From the cell containing the given text, extract its center point as [X, Y] coordinate. 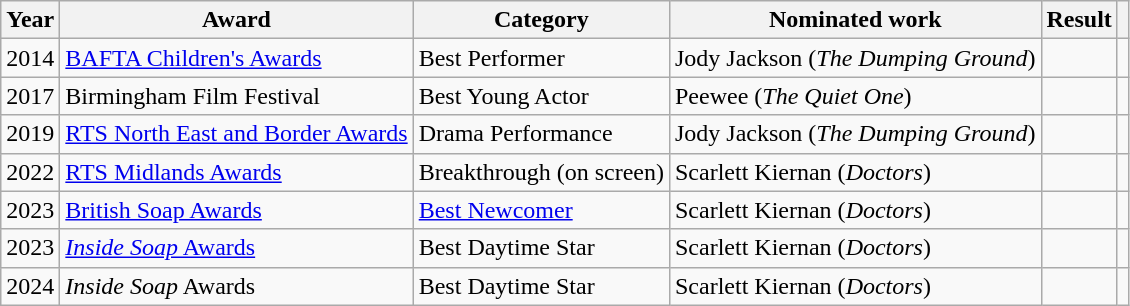
2022 [30, 172]
Best Performer [541, 58]
British Soap Awards [236, 210]
Breakthrough (on screen) [541, 172]
Category [541, 20]
Drama Performance [541, 134]
Birmingham Film Festival [236, 96]
2019 [30, 134]
2024 [30, 286]
2014 [30, 58]
BAFTA Children's Awards [236, 58]
Award [236, 20]
Result [1079, 20]
RTS North East and Border Awards [236, 134]
2017 [30, 96]
Best Young Actor [541, 96]
RTS Midlands Awards [236, 172]
Nominated work [855, 20]
Peewee (The Quiet One) [855, 96]
Year [30, 20]
Best Newcomer [541, 210]
